Detect which cell encompasses the target text, then output its [x, y] center coordinate. 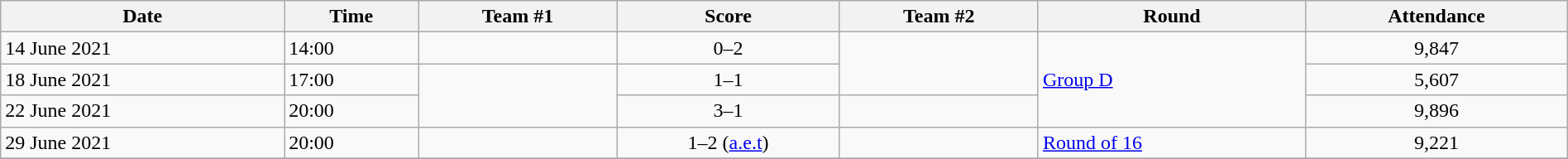
9,847 [1437, 48]
Attendance [1437, 17]
22 June 2021 [142, 111]
Round [1171, 17]
1–1 [728, 79]
Team #1 [518, 17]
Round of 16 [1171, 142]
0–2 [728, 48]
Team #2 [939, 17]
Date [142, 17]
14 June 2021 [142, 48]
9,221 [1437, 142]
1–2 (a.e.t) [728, 142]
29 June 2021 [142, 142]
Score [728, 17]
3–1 [728, 111]
Time [351, 17]
5,607 [1437, 79]
14:00 [351, 48]
Group D [1171, 79]
17:00 [351, 79]
18 June 2021 [142, 79]
9,896 [1437, 111]
